Identify which cell holds the provided text, then report its (x, y) central coordinate. 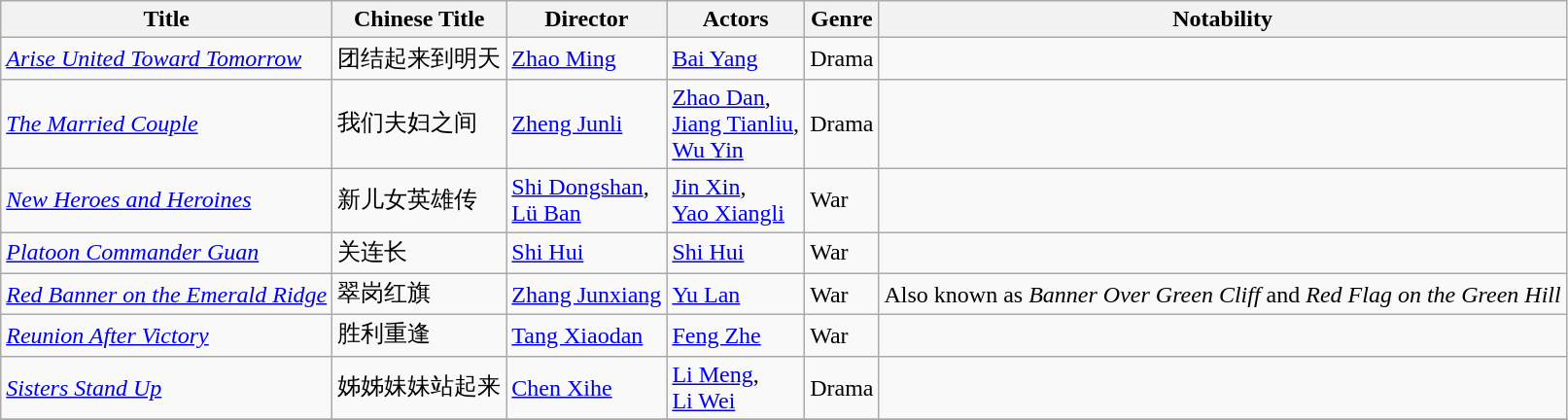
Li Meng,Li Wei (736, 387)
新儿女英雄传 (420, 200)
Zhang Junxiang (587, 294)
Shi Dongshan,Lü Ban (587, 200)
New Heroes and Heroines (167, 200)
Title (167, 19)
Also known as Banner Over Green Cliff and Red Flag on the Green Hill (1223, 294)
Chinese Title (420, 19)
姊姊妹妹站起来 (420, 387)
Tang Xiaodan (587, 336)
Jin Xin,Yao Xiangli (736, 200)
翠岗红旗 (420, 294)
胜利重逢 (420, 336)
The Married Couple (167, 123)
Director (587, 19)
Yu Lan (736, 294)
团结起来到明天 (420, 58)
Zheng Junli (587, 123)
关连长 (420, 253)
Reunion After Victory (167, 336)
Sisters Stand Up (167, 387)
Zhao Ming (587, 58)
Arise United Toward Tomorrow (167, 58)
Notability (1223, 19)
我们夫妇之间 (420, 123)
Red Banner on the Emerald Ridge (167, 294)
Actors (736, 19)
Bai Yang (736, 58)
Genre (842, 19)
Feng Zhe (736, 336)
Zhao Dan,Jiang Tianliu,Wu Yin (736, 123)
Chen Xihe (587, 387)
Platoon Commander Guan (167, 253)
